Scan for the cell matching the given text and deliver its [x, y] coordinate at center. 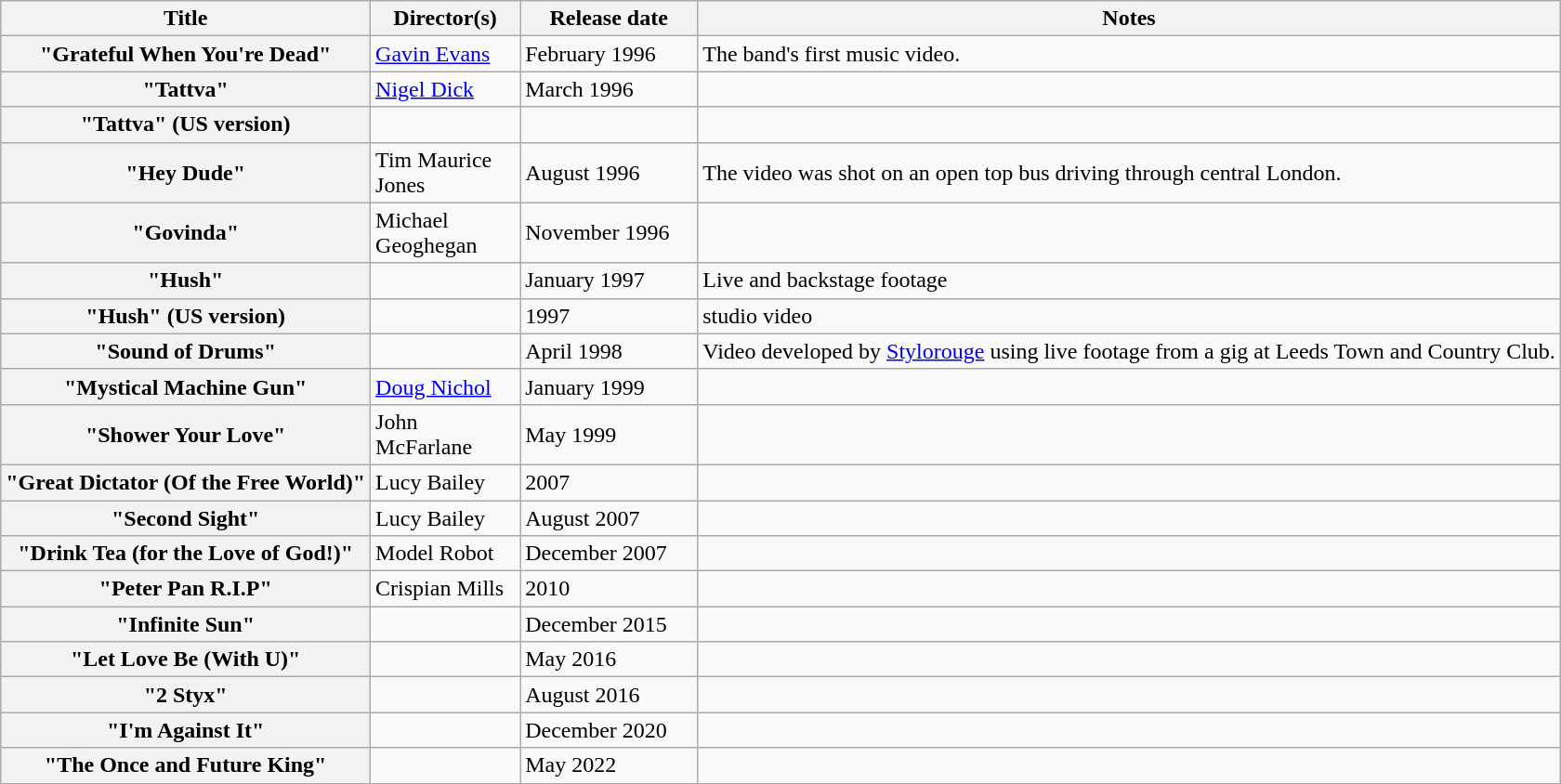
Model Robot [446, 554]
The video was shot on an open top bus driving through central London. [1130, 173]
December 2015 [610, 624]
"Hey Dude" [186, 173]
2007 [610, 482]
Live and backstage footage [1130, 281]
The band's first music video. [1130, 54]
May 1999 [610, 435]
"Second Sight" [186, 517]
1997 [610, 316]
May 2022 [610, 765]
"The Once and Future King" [186, 765]
"2 Styx" [186, 695]
Director(s) [446, 19]
studio video [1130, 316]
"Sound of Drums" [186, 351]
February 1996 [610, 54]
August 2016 [610, 695]
January 1997 [610, 281]
March 1996 [610, 89]
John McFarlane [446, 435]
"Shower Your Love" [186, 435]
"Peter Pan R.I.P" [186, 589]
"Grateful When You're Dead" [186, 54]
Gavin Evans [446, 54]
2010 [610, 589]
"Let Love Be (With U)" [186, 660]
August 1996 [610, 173]
November 1996 [610, 232]
"Great Dictator (Of the Free World)" [186, 482]
Release date [610, 19]
August 2007 [610, 517]
January 1999 [610, 386]
April 1998 [610, 351]
"Hush" (US version) [186, 316]
"Mystical Machine Gun" [186, 386]
Michael Geoghegan [446, 232]
Video developed by Stylorouge using live footage from a gig at Leeds Town and Country Club. [1130, 351]
December 2020 [610, 730]
"Tattva" [186, 89]
May 2016 [610, 660]
"Tattva" (US version) [186, 124]
Notes [1130, 19]
Title [186, 19]
"Drink Tea (for the Love of God!)" [186, 554]
Crispian Mills [446, 589]
Nigel Dick [446, 89]
"I'm Against It" [186, 730]
December 2007 [610, 554]
Tim Maurice Jones [446, 173]
"Infinite Sun" [186, 624]
"Hush" [186, 281]
"Govinda" [186, 232]
Doug Nichol [446, 386]
